Determine the (X, Y) coordinate at the center of the cell enclosing the given text.  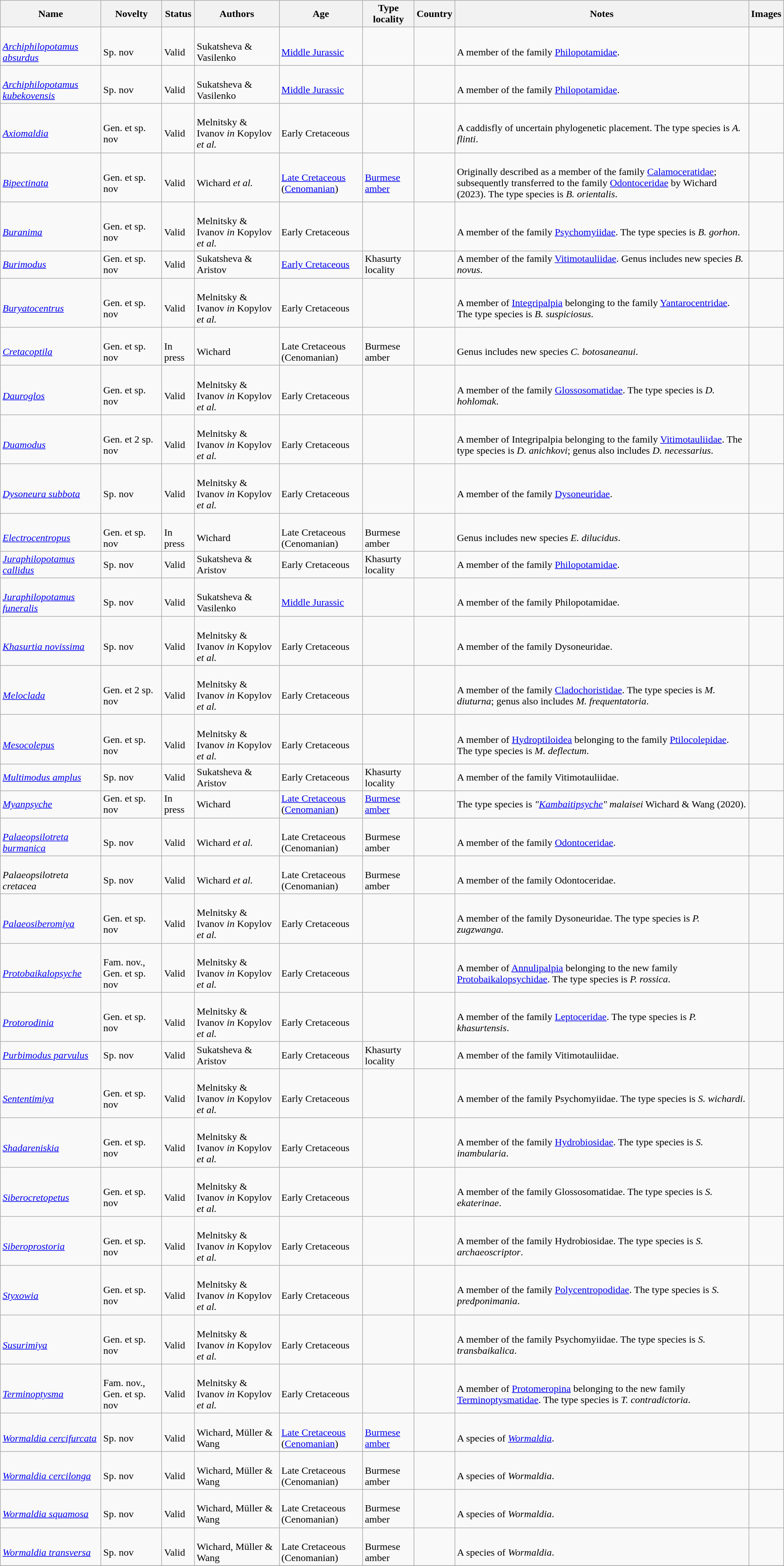
A member of the family Glossosomatidae. The type species is S. ekaterinae. (602, 1192)
Age (321, 14)
Bipectinata (51, 177)
A member of the family Dysoneuridae. The type species is P. zugzwanga. (602, 918)
Shadareniskia (51, 1142)
Juraphilopotamus callidus (51, 565)
The type species is "Kambaitipsyche" malaisei Wichard & Wang (2020). (602, 804)
Burimodus (51, 265)
A member of the family Cladochoristidae. The type species is M. diuturna; genus also includes M. frequentatoria. (602, 690)
Palaeopsilotreta burmanica (51, 837)
A member of Protomeropina belonging to the new family Terminoptysmatidae. The type species is T. contradictoria. (602, 1389)
Status (178, 14)
Buranima (51, 227)
A member of the family Leptoceridae. The type species is P. khasurtensis. (602, 1017)
Wormaldia cercifurcata (51, 1432)
Name (51, 14)
A member of the family Psychomyiidae. The type species is S. wichardi. (602, 1093)
Dysoneura subbota (51, 488)
Duamodus (51, 439)
A member of the family Hydrobiosidae. The type species is S. archaeoscriptor. (602, 1241)
Terminoptysma (51, 1389)
A member of Integripalpia belonging to the family Vitimotauliidae. The type species is D. anichkovi; genus also includes D. necessarius. (602, 439)
Siberocretopetus (51, 1192)
Protobaikalopsyche (51, 968)
Type locality (389, 14)
Country (435, 14)
Palaeopsilotreta cretacea (51, 875)
Wormaldia cercilonga (51, 1470)
Wormaldia squamosa (51, 1509)
Protorodinia (51, 1017)
Meloclada (51, 690)
Khasurtia novissima (51, 641)
A member of the family Psychomyiidae. The type species is S. transbaikalica. (602, 1339)
A member of the family Glossosomatidae. The type species is D. hohlomak. (602, 390)
Wormaldia transversa (51, 1547)
Genus includes new species C. botosaneanui. (602, 346)
Archiphilopotamus absurdus (51, 46)
Susurimiya (51, 1339)
A member of the family Psychomyiidae. The type species is B. gorhon. (602, 227)
Palaeosiberomiya (51, 918)
Electrocentropus (51, 532)
Notes (602, 14)
Siberoprostoria (51, 1241)
Styxowia (51, 1291)
Dauroglos (51, 390)
A member of Integripalpia belonging to the family Yantarocentridae. The type species is B. suspiciosus. (602, 303)
A member of the family Hydrobiosidae. The type species is S. inambularia. (602, 1142)
Mesocolepus (51, 740)
A member of the family Polycentropodidae. The type species is S. predponimania. (602, 1291)
Axiomaldia (51, 128)
Archiphilopotamus kubekovensis (51, 84)
A member of Annulipalpia belonging to the new family Protobaikalopsychidae. The type species is P. rossica. (602, 968)
Myanpsyche (51, 804)
Multimodus amplus (51, 778)
Cretacoptila (51, 346)
Images (766, 14)
A member of Hydroptiloidea belonging to the family Ptilocolepidae. The type species is M. deflectum. (602, 740)
Juraphilopotamus funeralis (51, 597)
A caddisfly of uncertain phylogenetic placement. The type species is A. flinti. (602, 128)
Genus includes new species E. dilucidus. (602, 532)
Buryatocentrus (51, 303)
Sententimiya (51, 1093)
Authors (237, 14)
Novelty (131, 14)
A member of the family Vitimotauliidae. Genus includes new species B. novus. (602, 265)
Purbimodus parvulus (51, 1055)
